Provide the [x, y] coordinate of the cell's center where the given text is located.  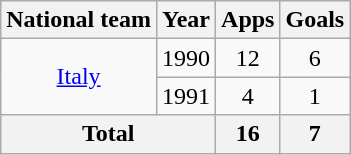
1 [315, 96]
Apps [248, 20]
12 [248, 58]
National team [79, 20]
1991 [186, 96]
16 [248, 134]
Goals [315, 20]
Year [186, 20]
1990 [186, 58]
4 [248, 96]
6 [315, 58]
Total [108, 134]
Italy [79, 77]
7 [315, 134]
